Return [x, y] of the center of cell containing provided text 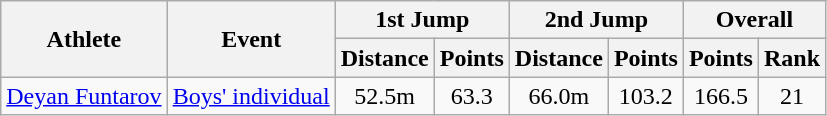
Deyan Funtarov [84, 96]
Overall [754, 20]
52.5m [384, 96]
166.5 [720, 96]
21 [792, 96]
103.2 [646, 96]
2nd Jump [596, 20]
Boys' individual [251, 96]
1st Jump [422, 20]
63.3 [472, 96]
Event [251, 39]
Athlete [84, 39]
66.0m [558, 96]
Rank [792, 58]
